Determine the [x, y] coordinate at the center of the cell enclosing the given text.  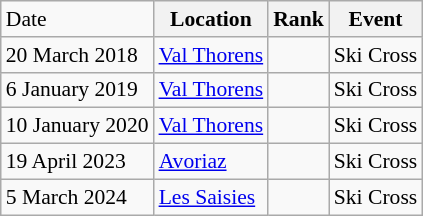
Date [78, 19]
5 March 2024 [78, 197]
Les Saisies [212, 197]
Rank [298, 19]
Event [376, 19]
19 April 2023 [78, 162]
6 January 2019 [78, 90]
10 January 2020 [78, 126]
Location [212, 19]
20 March 2018 [78, 55]
Avoriaz [212, 162]
